Determine the [X, Y] coordinate at the center of the cell enclosing the given text.  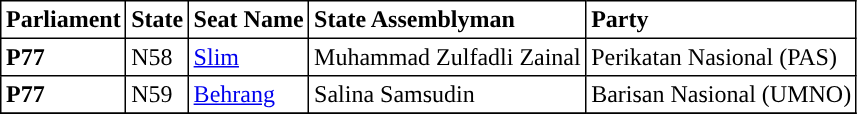
State [157, 20]
N58 [157, 57]
Seat Name [248, 20]
Slim [248, 57]
Muhammad Zulfadli Zainal [448, 57]
Behrang [248, 95]
N59 [157, 95]
Salina Samsudin [448, 95]
Party [721, 20]
State Assemblyman [448, 20]
Perikatan Nasional (PAS) [721, 57]
Parliament [64, 20]
Barisan Nasional (UMNO) [721, 95]
